Locate the cell with the specified text and output its [X, Y] center coordinate. 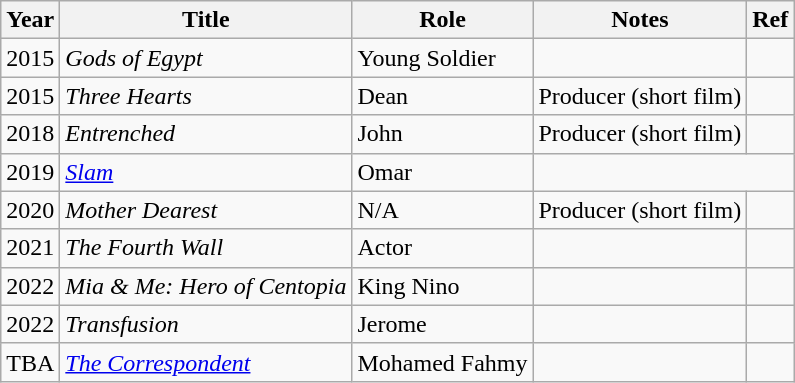
John [442, 134]
Year [30, 20]
Actor [442, 248]
The Correspondent [206, 362]
Gods of Egypt [206, 58]
Entrenched [206, 134]
Young Soldier [442, 58]
Omar [442, 172]
2020 [30, 210]
2021 [30, 248]
N/A [442, 210]
The Fourth Wall [206, 248]
2018 [30, 134]
TBA [30, 362]
Slam [206, 172]
Mother Dearest [206, 210]
Role [442, 20]
Three Hearts [206, 96]
Dean [442, 96]
Jerome [442, 324]
Mohamed Fahmy [442, 362]
Title [206, 20]
Notes [640, 20]
Mia & Me: Hero of Centopia [206, 286]
Transfusion [206, 324]
2019 [30, 172]
King Nino [442, 286]
Ref [770, 20]
